Extract the (X, Y) coordinate from the center of the cell holding the provided text.  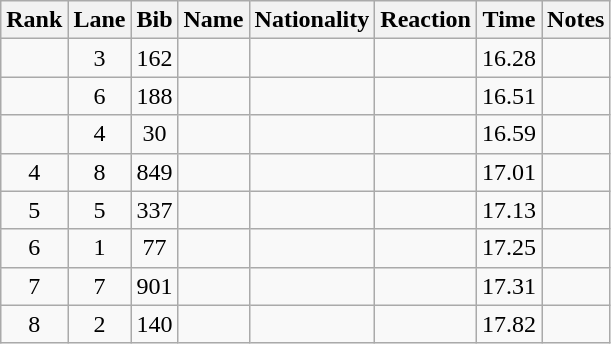
17.01 (510, 172)
Nationality (312, 20)
77 (154, 248)
849 (154, 172)
17.13 (510, 210)
16.59 (510, 134)
Rank (34, 20)
188 (154, 96)
Time (510, 20)
16.28 (510, 58)
337 (154, 210)
Bib (154, 20)
140 (154, 324)
16.51 (510, 96)
17.31 (510, 286)
17.25 (510, 248)
1 (100, 248)
2 (100, 324)
901 (154, 286)
Notes (576, 20)
Name (214, 20)
Reaction (426, 20)
3 (100, 58)
162 (154, 58)
Lane (100, 20)
30 (154, 134)
17.82 (510, 324)
